Locate the cell with the specified text and output its (x, y) center coordinate. 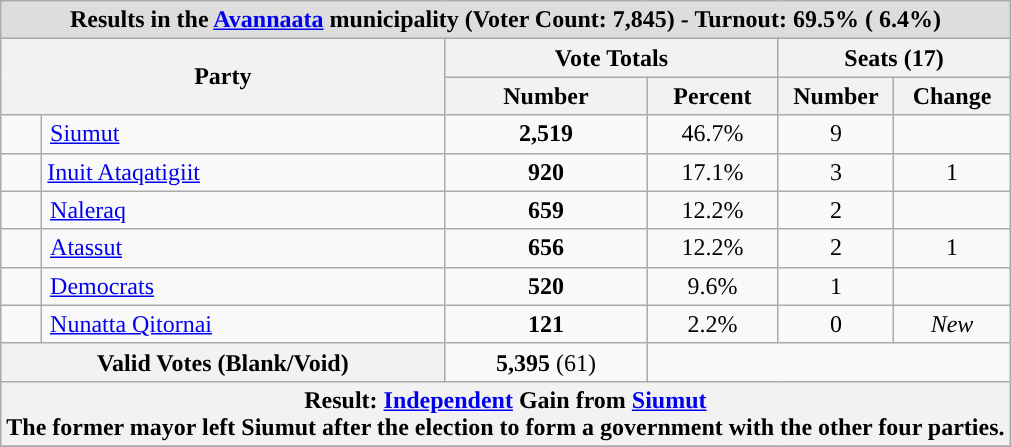
520 (546, 286)
2.2% (712, 324)
2,519 (546, 134)
Change (952, 96)
920 (546, 172)
121 (546, 324)
Siumut (244, 134)
Democrats (244, 286)
5,395 (61) (546, 362)
Percent (712, 96)
New (952, 324)
Party (223, 77)
Results in the Avannaata municipality (Voter Count: 7,845) - Turnout: 69.5% ( 6.4%) (506, 20)
659 (546, 210)
Valid Votes (Blank/Void) (223, 362)
Result: Independent Gain from SiumutThe former mayor left Siumut after the election to form a government with the other four parties. (506, 414)
Nunatta Qitornai (244, 324)
9.6% (712, 286)
9 (836, 134)
17.1% (712, 172)
46.7% (712, 134)
Atassut (244, 248)
Vote Totals (612, 58)
Seats (17) (894, 58)
Inuit Ataqatigiit (244, 172)
3 (836, 172)
0 (836, 324)
656 (546, 248)
Naleraq (244, 210)
